Provide the [x, y] coordinate of the cell's center where the given text is located.  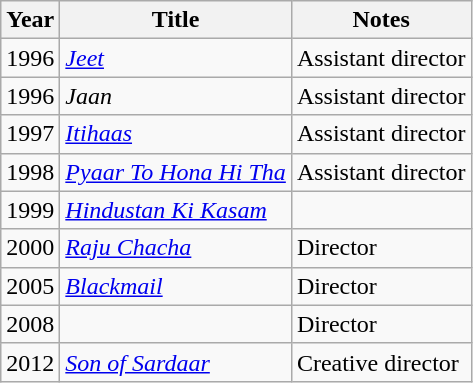
2012 [30, 362]
Notes [381, 20]
Hindustan Ki Kasam [176, 210]
Pyaar To Hona Hi Tha [176, 172]
2005 [30, 286]
Raju Chacha [176, 248]
Jaan [176, 96]
Jeet [176, 58]
Year [30, 20]
1998 [30, 172]
Itihaas [176, 134]
Creative director [381, 362]
1997 [30, 134]
Blackmail [176, 286]
1999 [30, 210]
Title [176, 20]
Son of Sardaar [176, 362]
2000 [30, 248]
2008 [30, 324]
